Scan for the cell matching the given text and deliver its (X, Y) coordinate at center. 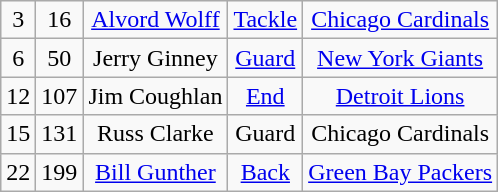
Jerry Ginney (156, 58)
Detroit Lions (400, 96)
107 (60, 96)
Bill Gunther (156, 172)
16 (60, 20)
131 (60, 134)
Russ Clarke (156, 134)
15 (18, 134)
End (266, 96)
Tackle (266, 20)
22 (18, 172)
50 (60, 58)
Green Bay Packers (400, 172)
Jim Coughlan (156, 96)
Back (266, 172)
199 (60, 172)
12 (18, 96)
3 (18, 20)
New York Giants (400, 58)
Alvord Wolff (156, 20)
6 (18, 58)
